Capture the cell that displays the provided text and extract its [x, y] central coordinate. 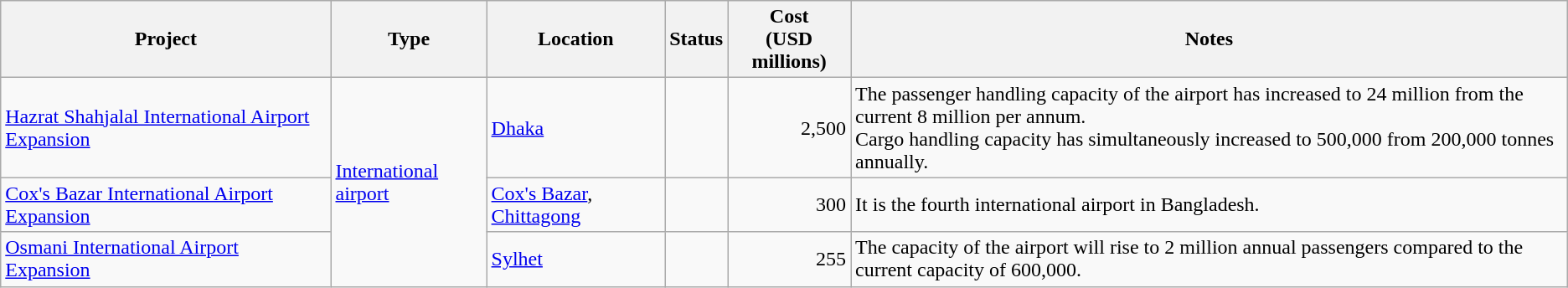
Type [409, 39]
2,500 [789, 127]
International airport [409, 183]
Location [576, 39]
It is the fourth international airport in Bangladesh. [1210, 204]
Osmani International Airport Expansion [166, 260]
Cost(USD millions) [789, 39]
Notes [1210, 39]
300 [789, 204]
Cox's Bazar International Airport Expansion [166, 204]
The capacity of the airport will rise to 2 million annual passengers compared to the current capacity of 600,000. [1210, 260]
Hazrat Shahjalal International Airport Expansion [166, 127]
Project [166, 39]
Sylhet [576, 260]
Cox's Bazar, Chittagong [576, 204]
Dhaka [576, 127]
Status [697, 39]
255 [789, 260]
